Identify which cell holds the provided text, then report its (x, y) central coordinate. 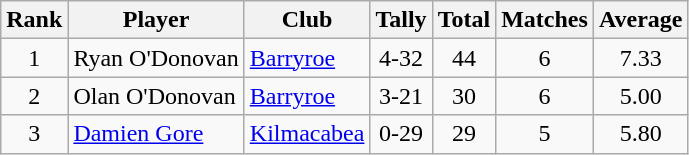
Kilmacabea (307, 134)
44 (464, 58)
3-21 (401, 96)
Tally (401, 20)
Olan O'Donovan (156, 96)
Ryan O'Donovan (156, 58)
5 (545, 134)
Matches (545, 20)
30 (464, 96)
Damien Gore (156, 134)
5.00 (640, 96)
7.33 (640, 58)
2 (34, 96)
Total (464, 20)
Average (640, 20)
Club (307, 20)
29 (464, 134)
5.80 (640, 134)
3 (34, 134)
Rank (34, 20)
4-32 (401, 58)
1 (34, 58)
0-29 (401, 134)
Player (156, 20)
